Extract the (x, y) coordinate from the center of the cell holding the provided text.  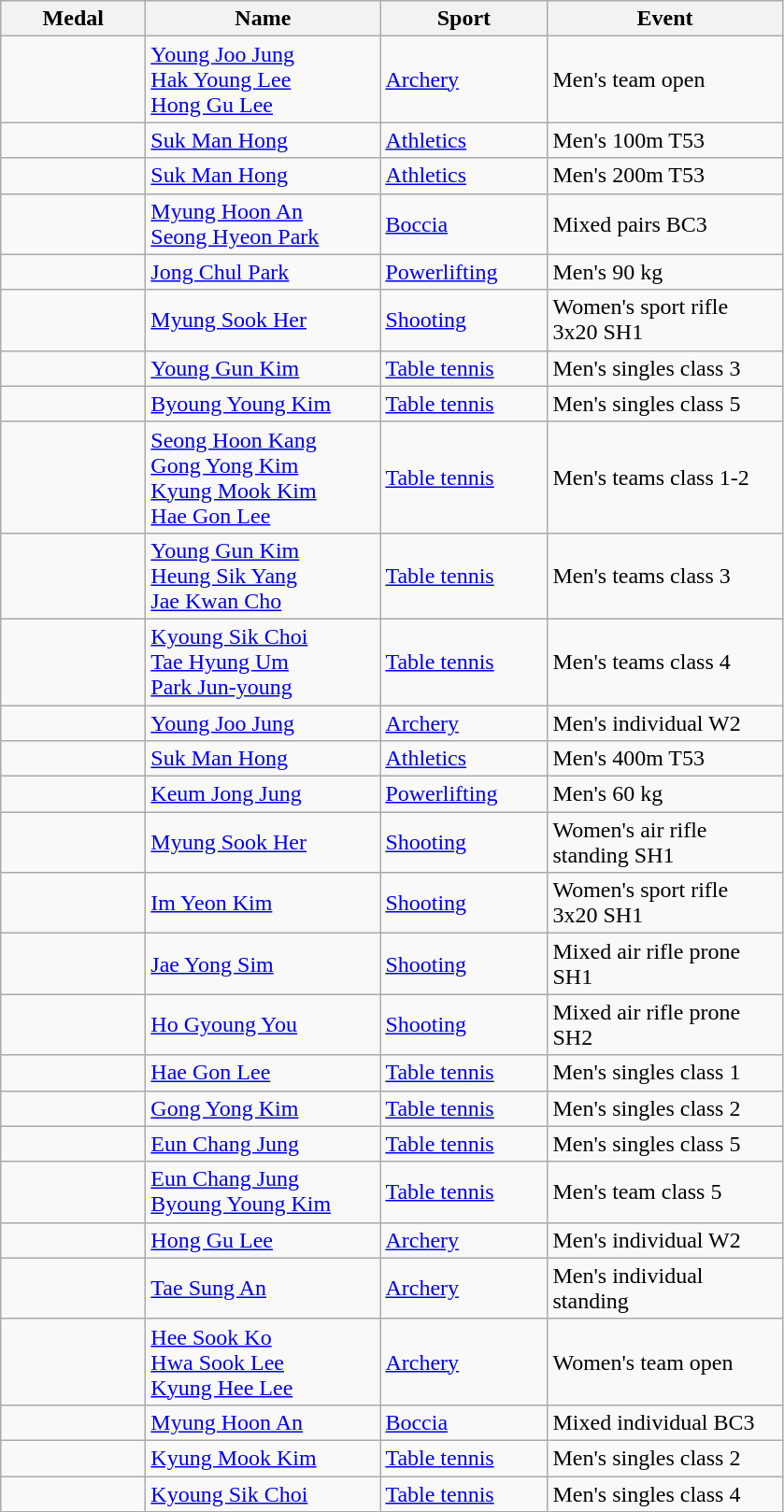
Ho Gyoung You (264, 1024)
Mixed air rifle prone SH1 (665, 964)
Gong Yong Kim (264, 1108)
Men's 400m T53 (665, 759)
Eun Chang Jung (264, 1144)
Byoung Young Kim (264, 404)
Young Gun Kim (264, 368)
Men's teams class 1-2 (665, 477)
Men's singles class 4 (665, 1494)
Young Gun Kim Heung Sik Yang Jae Kwan Cho (264, 576)
Men's teams class 4 (665, 662)
Women's air rifle standing SH1 (665, 843)
Kyung Mook Kim (264, 1458)
Myung Hoon An Seong Hyeon Park (264, 224)
Myung Hoon An (264, 1422)
Seong Hoon Kang Gong Yong Kim Kyung Mook Kim Hae Gon Lee (264, 477)
Men's teams class 3 (665, 576)
Mixed individual BC3 (665, 1422)
Young Joo Jung Hak Young Lee Hong Gu Lee (264, 79)
Hong Gu Lee (264, 1240)
Name (264, 19)
Men's team class 5 (665, 1192)
Men's 200m T53 (665, 176)
Eun Chang Jung Byoung Young Kim (264, 1192)
Event (665, 19)
Mixed pairs BC3 (665, 224)
Women's team open (665, 1362)
Kyoung Sik Choi (264, 1494)
Men's team open (665, 79)
Men's singles class 3 (665, 368)
Hae Gon Lee (264, 1073)
Hee Sook Ko Hwa Sook Lee Kyung Hee Lee (264, 1362)
Kyoung Sik Choi Tae Hyung Um Park Jun-young (264, 662)
Jae Yong Sim (264, 964)
Young Joo Jung (264, 722)
Men's 100m T53 (665, 140)
Sport (463, 19)
Men's singles class 1 (665, 1073)
Tae Sung An (264, 1288)
Jong Chul Park (264, 272)
Medal (73, 19)
Men's 60 kg (665, 794)
Men's individual standing (665, 1288)
Im Yeon Kim (264, 903)
Mixed air rifle prone SH2 (665, 1024)
Men's 90 kg (665, 272)
Keum Jong Jung (264, 794)
